Capture the cell that displays the provided text and extract its (X, Y) central coordinate. 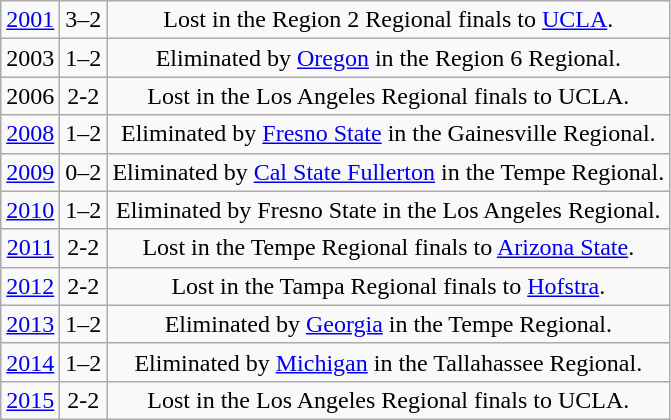
Eliminated by Georgia in the Tempe Regional. (388, 324)
2015 (30, 400)
2010 (30, 210)
Lost in the Region 2 Regional finals to UCLA. (388, 20)
2012 (30, 286)
Eliminated by Fresno State in the Los Angeles Regional. (388, 210)
2001 (30, 20)
2011 (30, 248)
Eliminated by Michigan in the Tallahassee Regional. (388, 362)
2014 (30, 362)
2013 (30, 324)
Lost in the Tampa Regional finals to Hofstra. (388, 286)
Eliminated by Fresno State in the Gainesville Regional. (388, 134)
2006 (30, 96)
Eliminated by Cal State Fullerton in the Tempe Regional. (388, 172)
2009 (30, 172)
3–2 (84, 20)
Lost in the Tempe Regional finals to Arizona State. (388, 248)
2003 (30, 58)
0–2 (84, 172)
Eliminated by Oregon in the Region 6 Regional. (388, 58)
2008 (30, 134)
